Scan for the cell matching the given text and deliver its (X, Y) coordinate at center. 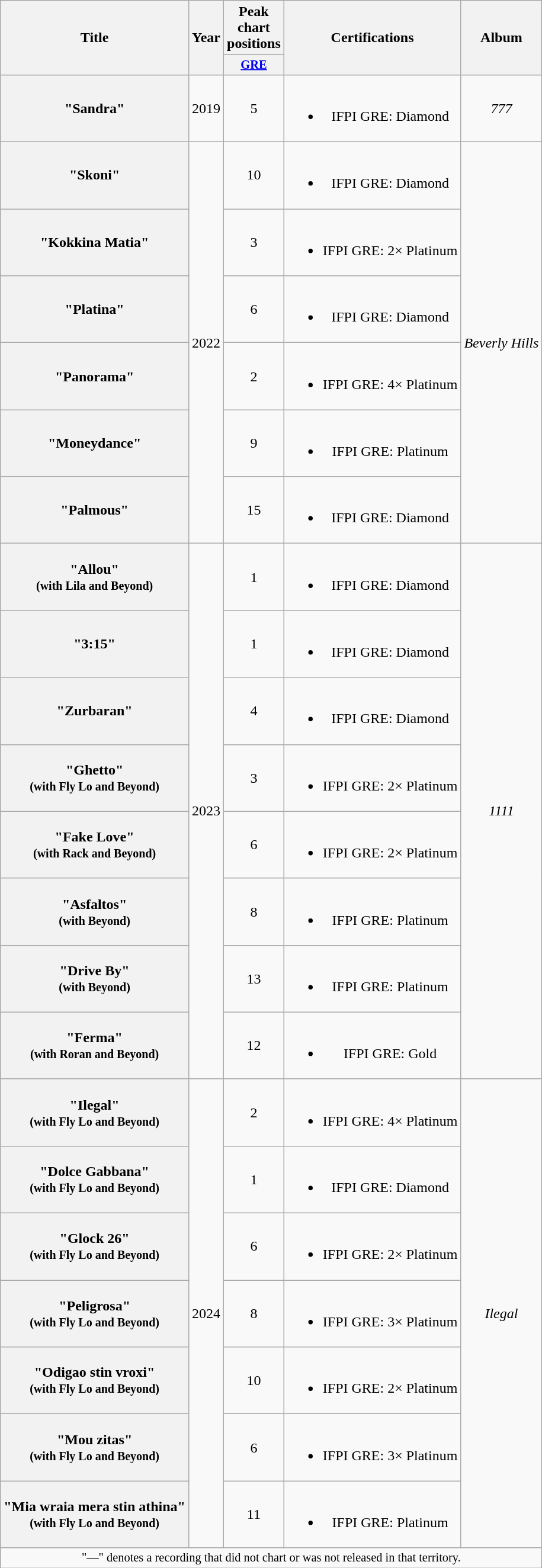
11 (254, 1515)
777 (501, 108)
Certifications (372, 38)
4 (254, 711)
5 (254, 108)
"Kokkina Matia" (95, 243)
"Drive By"(with Beyond) (95, 978)
"Allou"(with Lila and Beyond) (95, 577)
"Moneydance" (95, 443)
12 (254, 1046)
1111 (501, 811)
Year (206, 38)
IFPI GRE: Gold (372, 1046)
15 (254, 510)
"Panorama" (95, 377)
Beverly Hills (501, 343)
Ilegal (501, 1313)
"Mou zitas"(with Fly Lo and Beyond) (95, 1447)
"Odigao stin vroxi"(with Fly Lo and Beyond) (95, 1381)
13 (254, 978)
Album (501, 38)
2022 (206, 343)
9 (254, 443)
"Mia wraia mera stin athina"(with Fly Lo and Beyond) (95, 1515)
"Peligrosa"(with Fly Lo and Beyond) (95, 1313)
"Glock 26"(with Fly Lo and Beyond) (95, 1247)
"Fake Love"(with Rack and Beyond) (95, 844)
"Dolce Gabbana"(with Fly Lo and Beyond) (95, 1180)
"Ghetto"(with Fly Lo and Beyond) (95, 778)
"Sandra" (95, 108)
2023 (206, 811)
GRE (254, 65)
"Palmous" (95, 510)
"Platina" (95, 309)
"Ferma"(with Roran and Beyond) (95, 1046)
2019 (206, 108)
"Ilegal"(with Fly Lo and Beyond) (95, 1112)
Peakchartpositions (254, 28)
"—" denotes a recording that did not chart or was not released in that territory. (271, 1558)
"Asfaltos"(with Beyond) (95, 912)
"3:15" (95, 644)
Title (95, 38)
"Zurbaran" (95, 711)
2024 (206, 1313)
"Skoni" (95, 175)
